Locate the cell with the specified text and output its (X, Y) center coordinate. 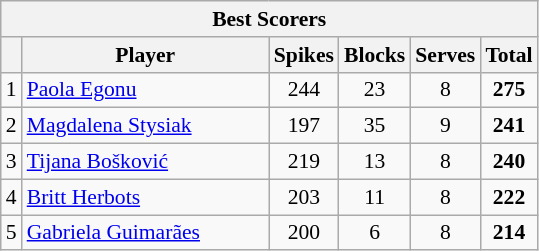
244 (304, 90)
13 (374, 162)
Best Scorers (270, 19)
Total (508, 55)
9 (445, 126)
Britt Herbots (146, 197)
241 (508, 126)
Magdalena Stysiak (146, 126)
222 (508, 197)
Serves (445, 55)
5 (12, 233)
23 (374, 90)
4 (12, 197)
35 (374, 126)
Gabriela Guimarães (146, 233)
200 (304, 233)
219 (304, 162)
Blocks (374, 55)
11 (374, 197)
275 (508, 90)
2 (12, 126)
203 (304, 197)
214 (508, 233)
240 (508, 162)
Paola Egonu (146, 90)
6 (374, 233)
3 (12, 162)
Player (146, 55)
Spikes (304, 55)
Tijana Bošković (146, 162)
197 (304, 126)
1 (12, 90)
